Search for the cell housing the specified text and yield its (x, y) center coordinate. 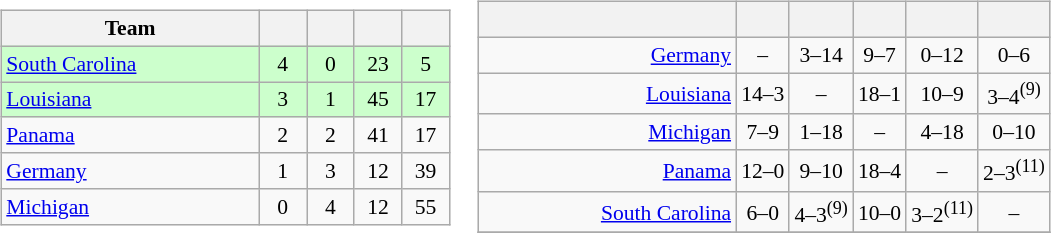
4–18 (942, 132)
3–2(11) (942, 212)
10–0 (880, 212)
9–10 (821, 170)
18–4 (880, 170)
10–9 (942, 94)
3–14 (821, 55)
41 (378, 135)
55 (426, 206)
3–4(9) (1014, 94)
2–3(11) (1014, 170)
Team (130, 28)
39 (426, 171)
18–1 (880, 94)
14–3 (762, 94)
7–9 (762, 132)
9–7 (880, 55)
4–3(9) (821, 212)
45 (378, 100)
23 (378, 64)
5 (426, 64)
0–12 (942, 55)
12–0 (762, 170)
1–18 (821, 132)
0–6 (1014, 55)
6–0 (762, 212)
0–10 (1014, 132)
